For the text-containing cell, return its midpoint in [X, Y] coordinate format. 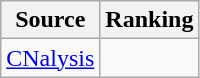
Source [50, 20]
Ranking [150, 20]
CNalysis [50, 58]
